Determine the (X, Y) coordinate at the center of the cell enclosing the given text.  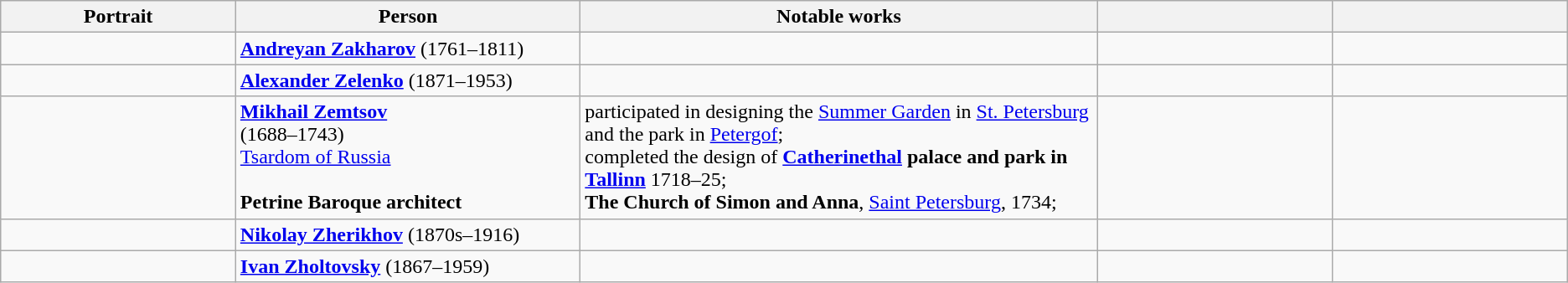
Mikhail Zemtsov (1688–1743) Tsardom of RussiaPetrine Baroque architect (407, 157)
Andreyan Zakharov (1761–1811) (407, 49)
Alexander Zelenko (1871–1953) (407, 80)
Ivan Zholtovsky (1867–1959) (407, 266)
Notable works (839, 17)
Portrait (119, 17)
Nikolay Zherikhov (1870s–1916) (407, 234)
Person (407, 17)
